For the text-containing cell, return its midpoint in [x, y] coordinate format. 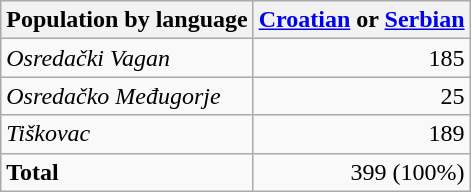
Total [127, 172]
Tiškovac [127, 134]
189 [362, 134]
Croatian or Serbian [362, 20]
25 [362, 96]
Population by language [127, 20]
Osredački Vagan [127, 58]
185 [362, 58]
Osredačko Međugorje [127, 96]
399 (100%) [362, 172]
